Return (X, Y) of the center of cell containing provided text 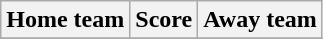
Away team (260, 20)
Score (164, 20)
Home team (66, 20)
